Extract the (x, y) coordinate from the center of the cell holding the provided text.  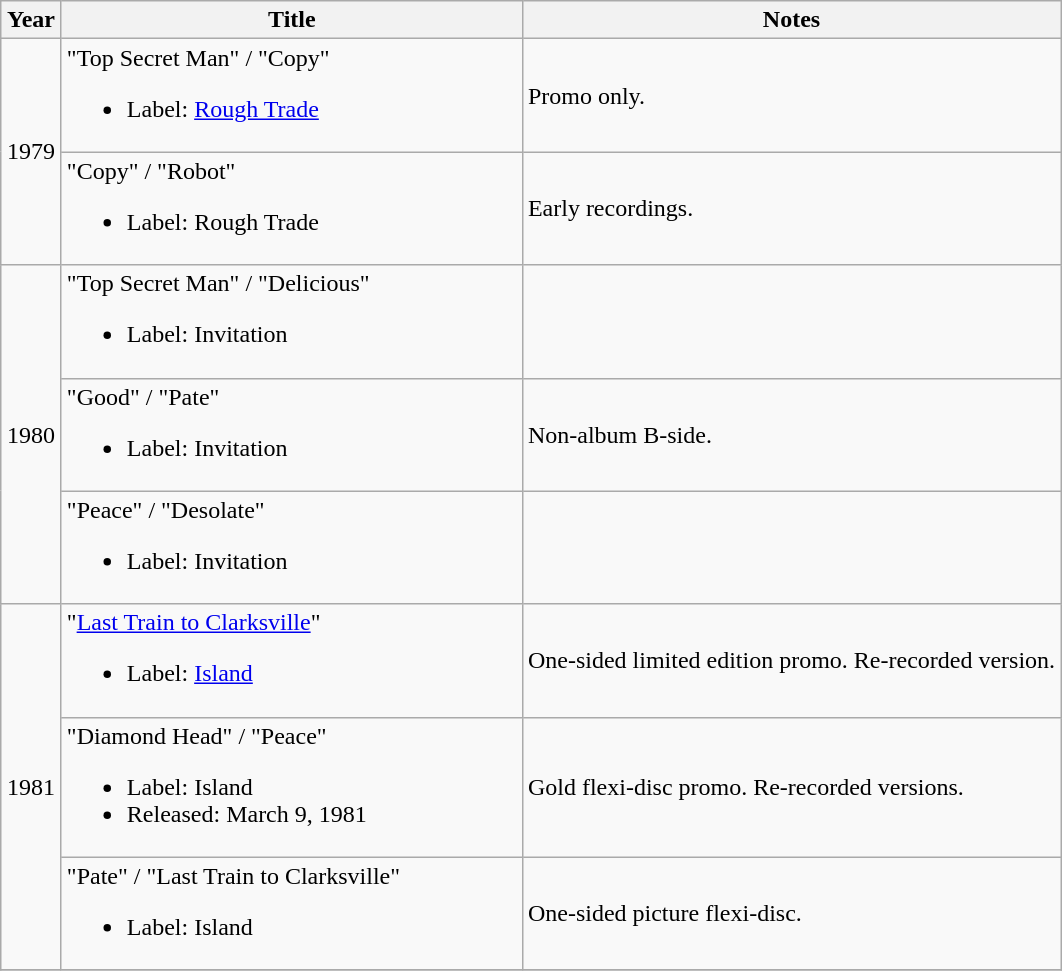
Title (292, 20)
Non-album B-side. (791, 434)
"Top Secret Man" / "Delicious"Label: Invitation (292, 322)
Year (32, 20)
1981 (32, 787)
1980 (32, 434)
Notes (791, 20)
One-sided limited edition promo. Re-recorded version. (791, 660)
"Diamond Head" / "Peace"Label: IslandReleased: March 9, 1981 (292, 787)
"Peace" / "Desolate"Label: Invitation (292, 548)
One-sided picture flexi-disc. (791, 914)
"Pate" / "Last Train to Clarksville"Label: Island (292, 914)
"Copy" / "Robot"Label: Rough Trade (292, 208)
1979 (32, 152)
"Good" / "Pate"Label: Invitation (292, 434)
Early recordings. (791, 208)
"Top Secret Man" / "Copy"Label: Rough Trade (292, 96)
"Last Train to Clarksville"Label: Island (292, 660)
Promo only. (791, 96)
Gold flexi-disc promo. Re-recorded versions. (791, 787)
